Extract the [x, y] coordinate from the center of the cell holding the provided text.  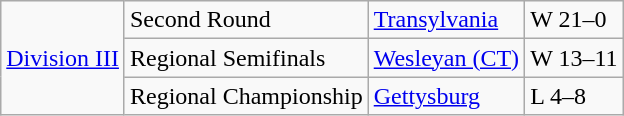
Regional Championship [246, 96]
Transylvania [446, 20]
W 21–0 [574, 20]
Division III [63, 58]
Wesleyan (CT) [446, 58]
Gettysburg [446, 96]
Second Round [246, 20]
Regional Semifinals [246, 58]
L 4–8 [574, 96]
W 13–11 [574, 58]
